Locate the cell with the specified text and output its (X, Y) center coordinate. 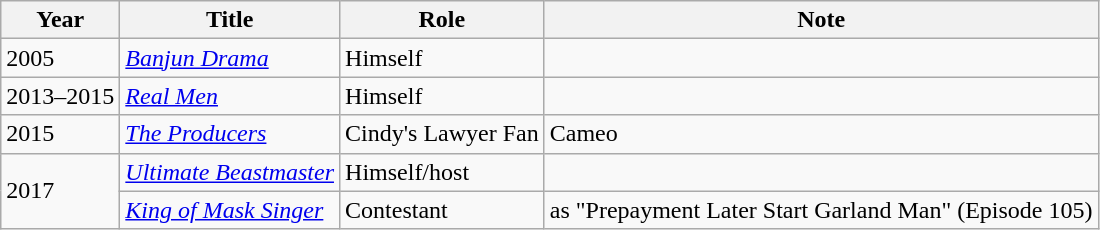
The Producers (230, 134)
Real Men (230, 96)
2005 (60, 58)
Banjun Drama (230, 58)
Ultimate Beastmaster (230, 172)
Note (821, 20)
2017 (60, 191)
Title (230, 20)
King of Mask Singer (230, 210)
Contestant (442, 210)
2013–2015 (60, 96)
Year (60, 20)
Cindy's Lawyer Fan (442, 134)
Role (442, 20)
Himself/host (442, 172)
as "Prepayment Later Start Garland Man" (Episode 105) (821, 210)
Cameo (821, 134)
2015 (60, 134)
